For the text-containing cell, return its midpoint in (x, y) coordinate format. 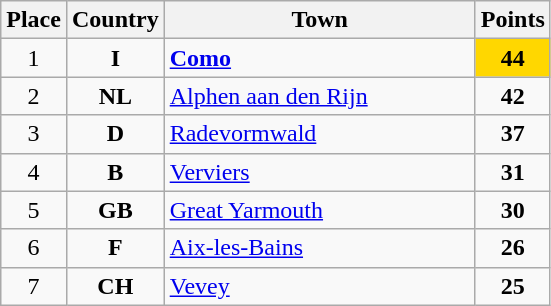
GB (115, 210)
Great Yarmouth (320, 210)
1 (34, 58)
6 (34, 248)
Alphen aan den Rijn (320, 96)
25 (512, 286)
Radevormwald (320, 134)
4 (34, 172)
Place (34, 20)
Como (320, 58)
3 (34, 134)
30 (512, 210)
B (115, 172)
Town (320, 20)
42 (512, 96)
Country (115, 20)
26 (512, 248)
5 (34, 210)
2 (34, 96)
NL (115, 96)
D (115, 134)
Points (512, 20)
Aix-les-Bains (320, 248)
I (115, 58)
31 (512, 172)
CH (115, 286)
44 (512, 58)
Vevey (320, 286)
7 (34, 286)
Verviers (320, 172)
F (115, 248)
37 (512, 134)
